Capture the cell that displays the provided text and extract its (x, y) central coordinate. 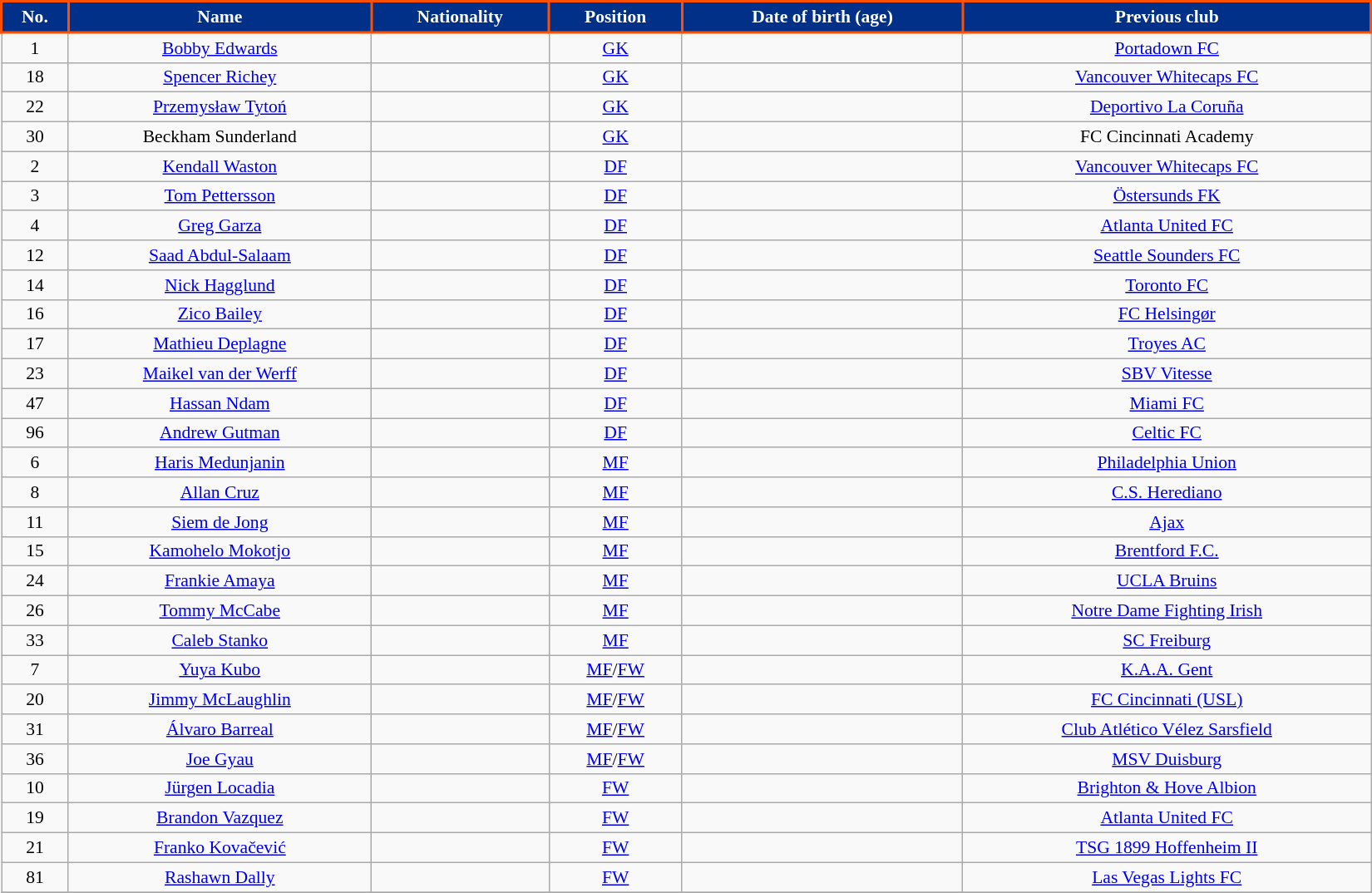
Nick Hagglund (220, 285)
Haris Medunjanin (220, 463)
FC Helsingør (1167, 314)
Hassan Ndam (220, 403)
No. (35, 17)
Troyes AC (1167, 344)
Greg Garza (220, 226)
Östersunds FK (1167, 196)
FC Cincinnati Academy (1167, 137)
22 (35, 107)
96 (35, 433)
3 (35, 196)
23 (35, 374)
C.S. Herediano (1167, 492)
Miami FC (1167, 403)
36 (35, 759)
Nationality (460, 17)
Previous club (1167, 17)
Álvaro Barreal (220, 729)
Przemysław Tytoń (220, 107)
Siem de Jong (220, 522)
Notre Dame Fighting Irish (1167, 611)
6 (35, 463)
Frankie Amaya (220, 581)
Brandon Vazquez (220, 818)
Joe Gyau (220, 759)
Date of birth (age) (822, 17)
Andrew Gutman (220, 433)
19 (35, 818)
1 (35, 47)
Zico Bailey (220, 314)
Ajax (1167, 522)
16 (35, 314)
7 (35, 670)
SC Freiburg (1167, 640)
17 (35, 344)
Yuya Kubo (220, 670)
TSG 1899 Hoffenheim II (1167, 848)
8 (35, 492)
Las Vegas Lights FC (1167, 877)
Seattle Sounders FC (1167, 255)
Bobby Edwards (220, 47)
SBV Vitesse (1167, 374)
Brighton & Hove Albion (1167, 788)
Deportivo La Coruña (1167, 107)
Toronto FC (1167, 285)
Tommy McCabe (220, 611)
11 (35, 522)
33 (35, 640)
Position (615, 17)
Name (220, 17)
Tom Pettersson (220, 196)
Allan Cruz (220, 492)
14 (35, 285)
MSV Duisburg (1167, 759)
47 (35, 403)
20 (35, 700)
Portadown FC (1167, 47)
Brentford F.C. (1167, 551)
Philadelphia Union (1167, 463)
4 (35, 226)
Spencer Richey (220, 77)
24 (35, 581)
Jimmy McLaughlin (220, 700)
2 (35, 166)
Kamohelo Mokotjo (220, 551)
12 (35, 255)
Franko Kovačević (220, 848)
Kendall Waston (220, 166)
Maikel van der Werff (220, 374)
10 (35, 788)
31 (35, 729)
Caleb Stanko (220, 640)
K.A.A. Gent (1167, 670)
Celtic FC (1167, 433)
Jürgen Locadia (220, 788)
Rashawn Dally (220, 877)
Club Atlético Vélez Sarsfield (1167, 729)
21 (35, 848)
26 (35, 611)
UCLA Bruins (1167, 581)
30 (35, 137)
Mathieu Deplagne (220, 344)
Beckham Sunderland (220, 137)
15 (35, 551)
18 (35, 77)
81 (35, 877)
Saad Abdul-Salaam (220, 255)
FC Cincinnati (USL) (1167, 700)
